Scan for the cell matching the given text and deliver its [X, Y] coordinate at center. 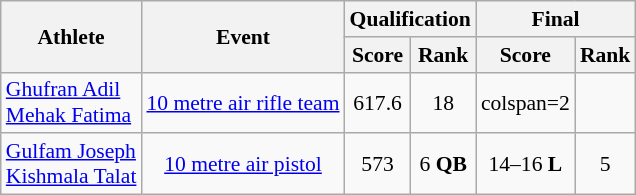
18 [444, 102]
Athlete [72, 36]
colspan=2 [526, 102]
6 QB [444, 164]
573 [378, 164]
10 metre air rifle team [242, 102]
Qualification [410, 19]
Gulfam JosephKishmala Talat [72, 164]
Final [556, 19]
617.6 [378, 102]
Ghufran AdilMehak Fatima [72, 102]
14–16 L [526, 164]
Event [242, 36]
5 [606, 164]
10 metre air pistol [242, 164]
